Output the (x, y) coordinate of the center of the cell containing the given text.  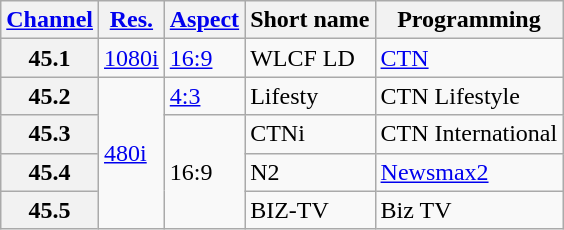
45.3 (50, 134)
CTN Lifestyle (469, 96)
Aspect (204, 20)
N2 (310, 172)
CTNi (310, 134)
Lifesty (310, 96)
Channel (50, 20)
Res. (132, 20)
Programming (469, 20)
45.1 (50, 58)
Newsmax2 (469, 172)
45.4 (50, 172)
Biz TV (469, 210)
480i (132, 153)
4:3 (204, 96)
1080i (132, 58)
45.5 (50, 210)
CTN (469, 58)
Short name (310, 20)
BIZ-TV (310, 210)
CTN International (469, 134)
WLCF LD (310, 58)
45.2 (50, 96)
